Pinpoint the cell where the given text exists, returning its [X, Y] midpoint coordinate. 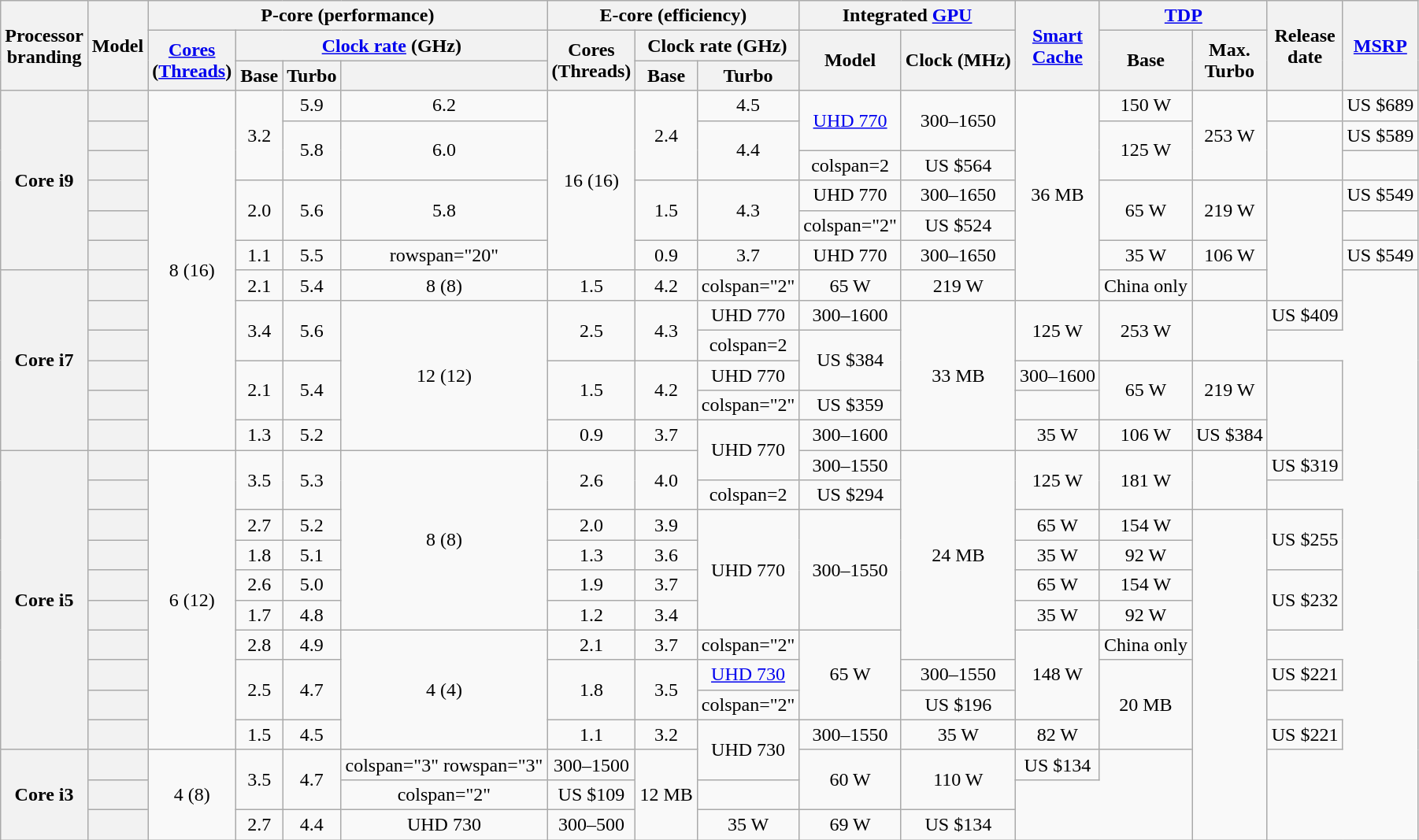
148 W [1057, 675]
Core i9 [44, 180]
4 (8) [192, 794]
5.1 [312, 555]
150 W [1145, 105]
4.9 [312, 645]
US $524 [958, 225]
1.2 [591, 615]
16 (16) [591, 180]
US $689 [1380, 105]
69 W [850, 824]
12 (12) [444, 375]
3.6 [666, 555]
300–500 [591, 824]
2.4 [666, 135]
US $564 [958, 165]
E-core (efficiency) [673, 16]
Max.Turbo [1230, 61]
US $196 [958, 705]
8 (16) [192, 271]
P-core (performance) [348, 16]
12 MB [666, 794]
Core i5 [44, 600]
Integrated GPU [907, 16]
4 (4) [444, 690]
US $109 [591, 794]
Core i3 [44, 794]
US $359 [850, 405]
20 MB [1145, 705]
rowspan="20" [444, 255]
SmartCache [1057, 46]
33 MB [958, 375]
4.8 [312, 615]
6 (12) [192, 600]
5.9 [312, 105]
60 W [850, 779]
2.8 [260, 645]
US $589 [1380, 135]
Processorbranding [44, 46]
24 MB [958, 555]
US $294 [850, 495]
5.5 [312, 255]
Clock (MHz) [958, 61]
36 MB [1057, 195]
6.0 [444, 150]
MSRP [1380, 46]
Releasedate [1305, 46]
82 W [1057, 735]
110 W [958, 779]
181 W [1145, 480]
Core i7 [44, 360]
3.9 [666, 525]
6.2 [444, 105]
5.3 [312, 480]
300–1500 [591, 764]
5.0 [312, 585]
US $409 [1305, 315]
1.7 [260, 615]
TDP [1183, 16]
1.9 [591, 585]
US $232 [1305, 600]
US $319 [1305, 465]
colspan="3" rowspan="3" [444, 764]
US $255 [1305, 540]
4.0 [666, 480]
